Find where the given text appears and provide that cell's center as (x, y) coordinate. 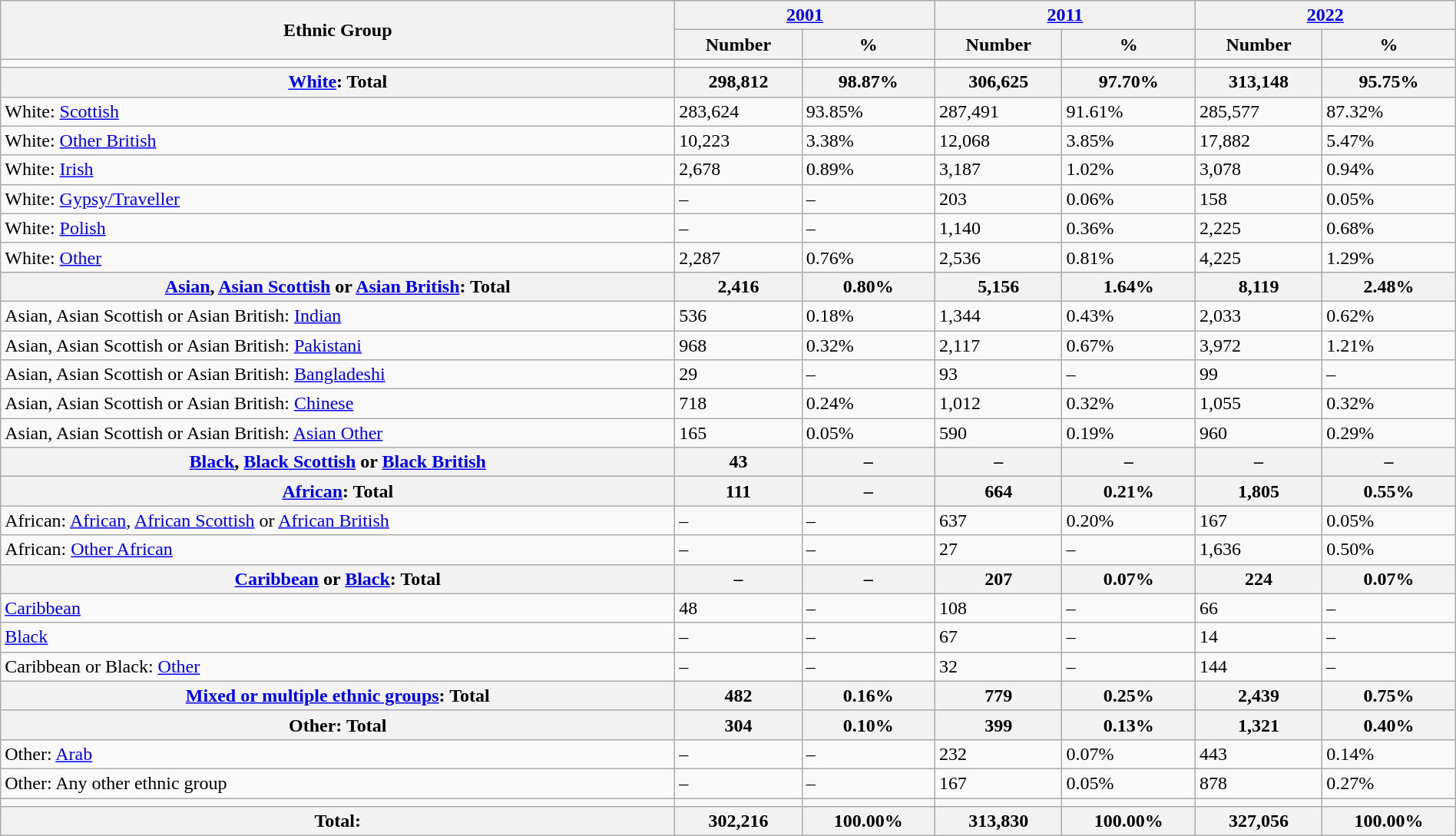
99 (1258, 375)
536 (739, 316)
224 (1258, 579)
African: Total (338, 491)
14 (1258, 637)
0.13% (1129, 725)
29 (739, 375)
313,830 (998, 821)
Mixed or multiple ethnic groups: Total (338, 696)
97.70% (1129, 82)
1,636 (1258, 550)
0.36% (1129, 228)
1,012 (998, 404)
637 (998, 520)
0.18% (868, 316)
Asian, Asian Scottish or Asian British: Chinese (338, 404)
0.94% (1388, 170)
1,344 (998, 316)
Asian, Asian Scottish or Asian British: Bangladeshi (338, 375)
3.85% (1129, 140)
2022 (1325, 15)
0.50% (1388, 550)
283,624 (739, 111)
2011 (1066, 15)
968 (739, 345)
Asian, Asian Scottish or Asian British: Asian Other (338, 433)
African: Other African (338, 550)
158 (1258, 199)
0.21% (1129, 491)
0.62% (1388, 316)
0.06% (1129, 199)
232 (998, 754)
327,056 (1258, 821)
10,223 (739, 140)
Other: Any other ethnic group (338, 783)
111 (739, 491)
0.81% (1129, 257)
Asian, Asian Scottish or Asian British: Indian (338, 316)
3,187 (998, 170)
0.80% (868, 286)
3,972 (1258, 345)
2.48% (1388, 286)
93.85% (868, 111)
95.75% (1388, 82)
1,055 (1258, 404)
0.10% (868, 725)
3.38% (868, 140)
0.27% (1388, 783)
590 (998, 433)
878 (1258, 783)
2,536 (998, 257)
White: Total (338, 82)
Total: (338, 821)
0.25% (1129, 696)
African: African, African Scottish or African British (338, 520)
1.21% (1388, 345)
2,117 (998, 345)
Caribbean (338, 608)
66 (1258, 608)
98.87% (868, 82)
0.75% (1388, 696)
White: Irish (338, 170)
0.24% (868, 404)
12,068 (998, 140)
960 (1258, 433)
0.67% (1129, 345)
0.89% (868, 170)
Asian, Asian Scottish or Asian British: Pakistani (338, 345)
2,678 (739, 170)
1,805 (1258, 491)
17,882 (1258, 140)
27 (998, 550)
1,321 (1258, 725)
0.20% (1129, 520)
87.32% (1388, 111)
718 (739, 404)
93 (998, 375)
91.61% (1129, 111)
287,491 (998, 111)
0.29% (1388, 433)
0.40% (1388, 725)
664 (998, 491)
White: Other (338, 257)
White: Polish (338, 228)
1.64% (1129, 286)
Other: Total (338, 725)
304 (739, 725)
0.16% (868, 696)
48 (739, 608)
2001 (805, 15)
4,225 (1258, 257)
Ethnic Group (338, 30)
144 (1258, 666)
302,216 (739, 821)
5.47% (1388, 140)
165 (739, 433)
8,119 (1258, 286)
2,033 (1258, 316)
0.55% (1388, 491)
0.19% (1129, 433)
3,078 (1258, 170)
779 (998, 696)
White: Other British (338, 140)
67 (998, 637)
203 (998, 199)
0.43% (1129, 316)
Black, Black Scottish or Black British (338, 462)
108 (998, 608)
399 (998, 725)
White: Gypsy/Traveller (338, 199)
43 (739, 462)
Black (338, 637)
1,140 (998, 228)
Caribbean or Black: Total (338, 579)
207 (998, 579)
2,439 (1258, 696)
2,225 (1258, 228)
443 (1258, 754)
Other: Arab (338, 754)
White: Scottish (338, 111)
306,625 (998, 82)
32 (998, 666)
482 (739, 696)
1.29% (1388, 257)
Caribbean or Black: Other (338, 666)
313,148 (1258, 82)
285,577 (1258, 111)
0.76% (868, 257)
5,156 (998, 286)
298,812 (739, 82)
2,416 (739, 286)
1.02% (1129, 170)
0.14% (1388, 754)
0.68% (1388, 228)
2,287 (739, 257)
Asian, Asian Scottish or Asian British: Total (338, 286)
